Detect which cell encompasses the target text, then output its [x, y] center coordinate. 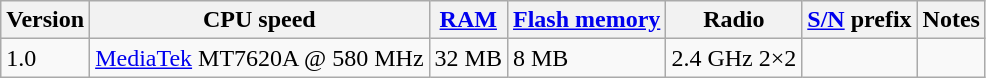
Flash memory [586, 20]
8 MB [586, 58]
32 MB [468, 58]
Version [46, 20]
1.0 [46, 58]
Radio [734, 20]
CPU speed [260, 20]
2.4 GHz 2×2 [734, 58]
S/N prefix [860, 20]
MediaTek MT7620A @ 580 MHz [260, 58]
RAM [468, 20]
Notes [951, 20]
